Search for the cell housing the specified text and yield its (X, Y) center coordinate. 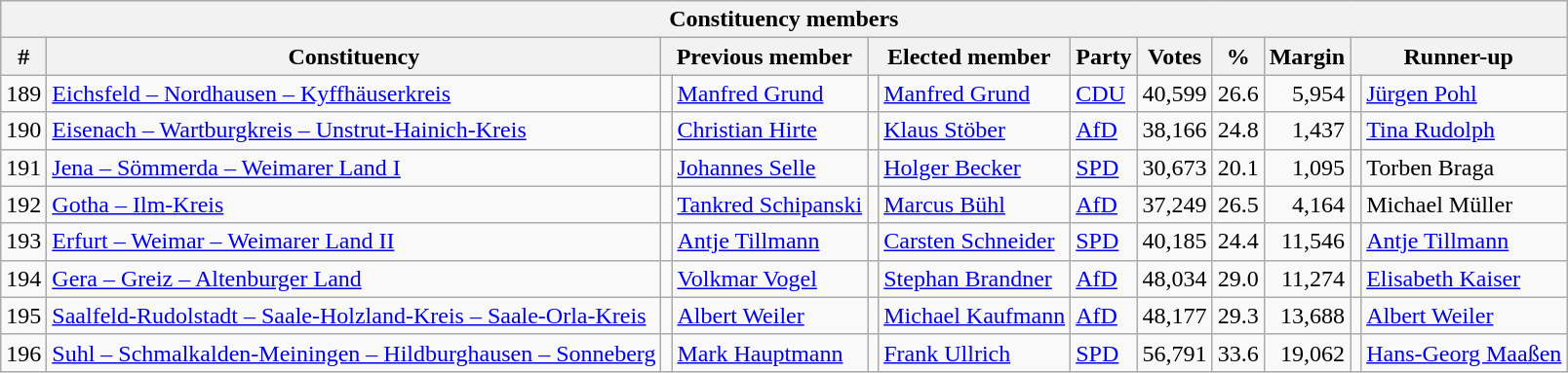
24.4 (1238, 242)
Suhl – Schmalkalden-Meiningen – Hildburghausen – Sonneberg (354, 353)
Elected member (969, 56)
33.6 (1238, 353)
5,954 (1307, 93)
Gera – Greiz – Altenburger Land (354, 279)
Erfurt – Weimar – Weimarer Land II (354, 242)
Carsten Schneider (975, 242)
Previous member (764, 56)
26.6 (1238, 93)
Gotha – Ilm-Kreis (354, 205)
Runner-up (1459, 56)
Saalfeld-Rudolstadt – Saale-Holzland-Kreis – Saale-Orla-Kreis (354, 316)
1,095 (1307, 168)
48,177 (1174, 316)
Christian Hirte (770, 131)
29.0 (1238, 279)
Tina Rudolph (1465, 131)
24.8 (1238, 131)
190 (23, 131)
1,437 (1307, 131)
% (1238, 56)
Constituency members (784, 19)
26.5 (1238, 205)
192 (23, 205)
Holger Becker (975, 168)
Elisabeth Kaiser (1465, 279)
Johannes Selle (770, 168)
194 (23, 279)
11,546 (1307, 242)
Eichsfeld – Nordhausen – Kyffhäuserkreis (354, 93)
# (23, 56)
Jürgen Pohl (1465, 93)
37,249 (1174, 205)
Marcus Bühl (975, 205)
40,185 (1174, 242)
193 (23, 242)
48,034 (1174, 279)
56,791 (1174, 353)
Jena – Sömmerda – Weimarer Land I (354, 168)
Klaus Stöber (975, 131)
38,166 (1174, 131)
191 (23, 168)
Margin (1307, 56)
30,673 (1174, 168)
195 (23, 316)
Mark Hauptmann (770, 353)
Hans-Georg Maaßen (1465, 353)
189 (23, 93)
Michael Kaufmann (975, 316)
19,062 (1307, 353)
11,274 (1307, 279)
13,688 (1307, 316)
29.3 (1238, 316)
Torben Braga (1465, 168)
Party (1104, 56)
Frank Ullrich (975, 353)
Michael Müller (1465, 205)
Volkmar Vogel (770, 279)
Constituency (354, 56)
Tankred Schipanski (770, 205)
20.1 (1238, 168)
CDU (1104, 93)
40,599 (1174, 93)
196 (23, 353)
4,164 (1307, 205)
Stephan Brandner (975, 279)
Eisenach – Wartburgkreis – Unstrut-Hainich-Kreis (354, 131)
Votes (1174, 56)
